Determine the (x, y) coordinate at the center of the cell enclosing the given text.  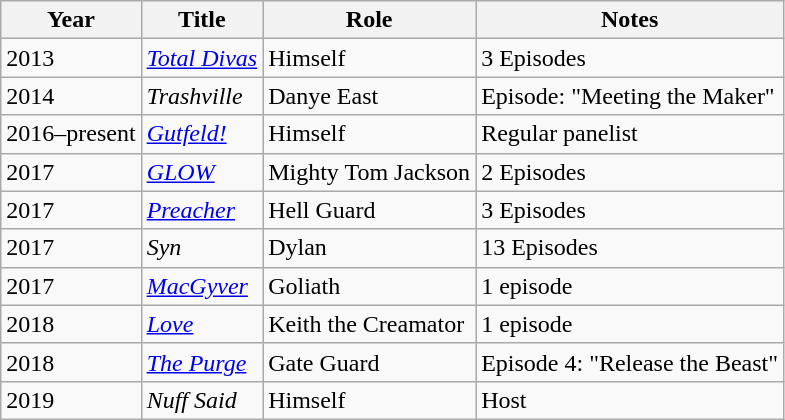
Danye East (370, 96)
Syn (202, 248)
Keith the Creamator (370, 324)
Love (202, 324)
2 Episodes (630, 172)
Role (370, 20)
Title (202, 20)
Trashville (202, 96)
Hell Guard (370, 210)
Host (630, 400)
2013 (71, 58)
Regular panelist (630, 134)
Gate Guard (370, 362)
MacGyver (202, 286)
Nuff Said (202, 400)
Preacher (202, 210)
Goliath (370, 286)
Notes (630, 20)
2016–present (71, 134)
Dylan (370, 248)
Year (71, 20)
2019 (71, 400)
Episode: "Meeting the Maker" (630, 96)
Total Divas (202, 58)
GLOW (202, 172)
Gutfeld! (202, 134)
13 Episodes (630, 248)
Mighty Tom Jackson (370, 172)
2014 (71, 96)
Episode 4: "Release the Beast" (630, 362)
The Purge (202, 362)
